Find where the given text appears and provide that cell's center as (X, Y) coordinate. 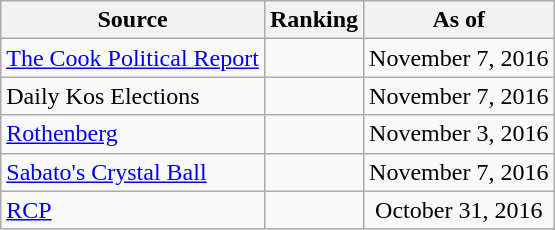
As of (459, 20)
November 3, 2016 (459, 134)
Rothenberg (133, 134)
The Cook Political Report (133, 58)
October 31, 2016 (459, 210)
Ranking (314, 20)
RCP (133, 210)
Source (133, 20)
Daily Kos Elections (133, 96)
Sabato's Crystal Ball (133, 172)
